For the text-containing cell, return its midpoint in [X, Y] coordinate format. 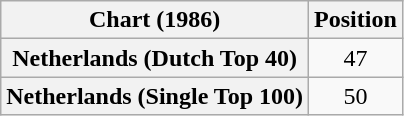
Netherlands (Dutch Top 40) [155, 58]
50 [356, 96]
Chart (1986) [155, 20]
Position [356, 20]
Netherlands (Single Top 100) [155, 96]
47 [356, 58]
